Search for the cell housing the specified text and yield its [x, y] center coordinate. 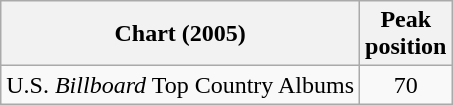
U.S. Billboard Top Country Albums [180, 85]
Peakposition [406, 34]
Chart (2005) [180, 34]
70 [406, 85]
